Return the [X, Y] coordinate for the center point of the cell that contains the specified text.  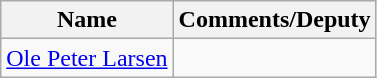
Comments/Deputy [274, 20]
Name [87, 20]
Ole Peter Larsen [87, 58]
